Determine the [x, y] coordinate at the center of the cell enclosing the given text.  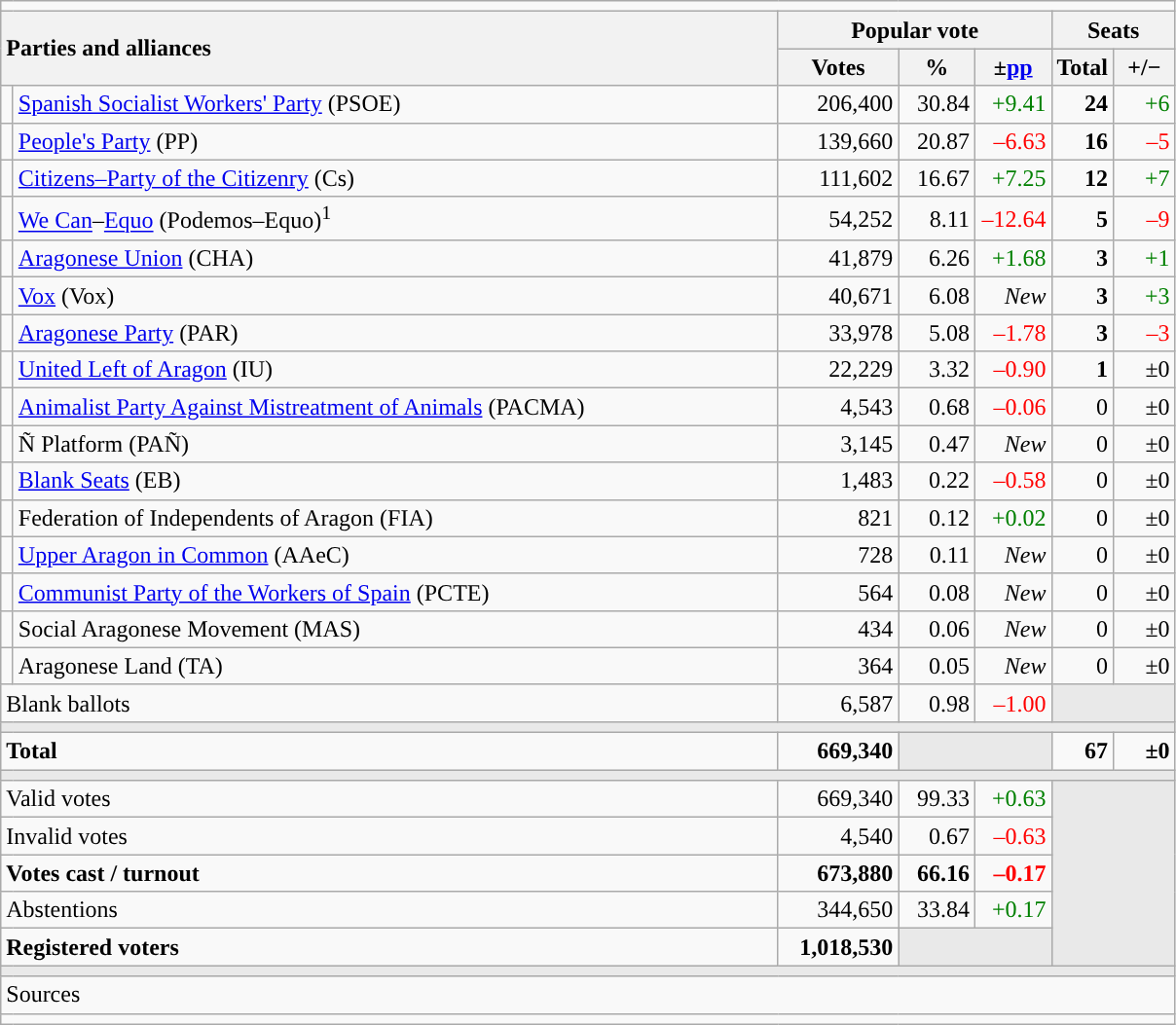
821 [838, 518]
United Left of Aragon (IU) [395, 370]
–0.17 [1012, 873]
+0.02 [1012, 518]
40,671 [838, 296]
Votes [838, 67]
Citizens–Party of the Citizenry (Cs) [395, 178]
67 [1083, 751]
–0.06 [1012, 407]
–1.00 [1012, 703]
54,252 [838, 218]
12 [1083, 178]
4,540 [838, 836]
0.05 [937, 666]
Upper Aragon in Common (AAeC) [395, 555]
111,602 [838, 178]
Parties and alliances [389, 49]
6.08 [937, 296]
Vox (Vox) [395, 296]
728 [838, 555]
564 [838, 592]
0.67 [937, 836]
–0.63 [1012, 836]
0.12 [937, 518]
–6.63 [1012, 141]
0.68 [937, 407]
33.84 [937, 910]
Registered voters [389, 947]
99.33 [937, 799]
0.47 [937, 444]
4,543 [838, 407]
22,229 [838, 370]
+1 [1145, 259]
5.08 [937, 333]
+/− [1145, 67]
434 [838, 629]
5 [1083, 218]
+0.63 [1012, 799]
Communist Party of the Workers of Spain (PCTE) [395, 592]
0.06 [937, 629]
Federation of Independents of Aragon (FIA) [395, 518]
6.26 [937, 259]
Popular vote [915, 30]
–12.64 [1012, 218]
–1.78 [1012, 333]
16.67 [937, 178]
Valid votes [389, 799]
Aragonese Union (CHA) [395, 259]
Abstentions [389, 910]
1 [1083, 370]
1,018,530 [838, 947]
20.87 [937, 141]
+6 [1145, 104]
8.11 [937, 218]
+1.68 [1012, 259]
30.84 [937, 104]
0.22 [937, 481]
Aragonese Land (TA) [395, 666]
–3 [1145, 333]
6,587 [838, 703]
206,400 [838, 104]
+9.41 [1012, 104]
0.98 [937, 703]
±pp [1012, 67]
Social Aragonese Movement (MAS) [395, 629]
3,145 [838, 444]
0.11 [937, 555]
Votes cast / turnout [389, 873]
+3 [1145, 296]
+0.17 [1012, 910]
364 [838, 666]
–5 [1145, 141]
Animalist Party Against Mistreatment of Animals (PACMA) [395, 407]
66.16 [937, 873]
–9 [1145, 218]
–0.58 [1012, 481]
0.08 [937, 592]
Invalid votes [389, 836]
41,879 [838, 259]
Sources [588, 995]
–0.90 [1012, 370]
We Can–Equo (Podemos–Equo)1 [395, 218]
33,978 [838, 333]
Ñ Platform (PAÑ) [395, 444]
Blank Seats (EB) [395, 481]
+7.25 [1012, 178]
16 [1083, 141]
Blank ballots [389, 703]
673,880 [838, 873]
139,660 [838, 141]
1,483 [838, 481]
% [937, 67]
Seats [1114, 30]
+7 [1145, 178]
Spanish Socialist Workers' Party (PSOE) [395, 104]
Aragonese Party (PAR) [395, 333]
People's Party (PP) [395, 141]
24 [1083, 104]
3.32 [937, 370]
344,650 [838, 910]
